Determine the [x, y] coordinate at the center of the cell enclosing the given text.  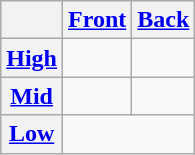
Back [164, 20]
Front [98, 20]
High [32, 58]
Low [32, 134]
Mid [32, 96]
